Capture the cell that displays the provided text and extract its (X, Y) central coordinate. 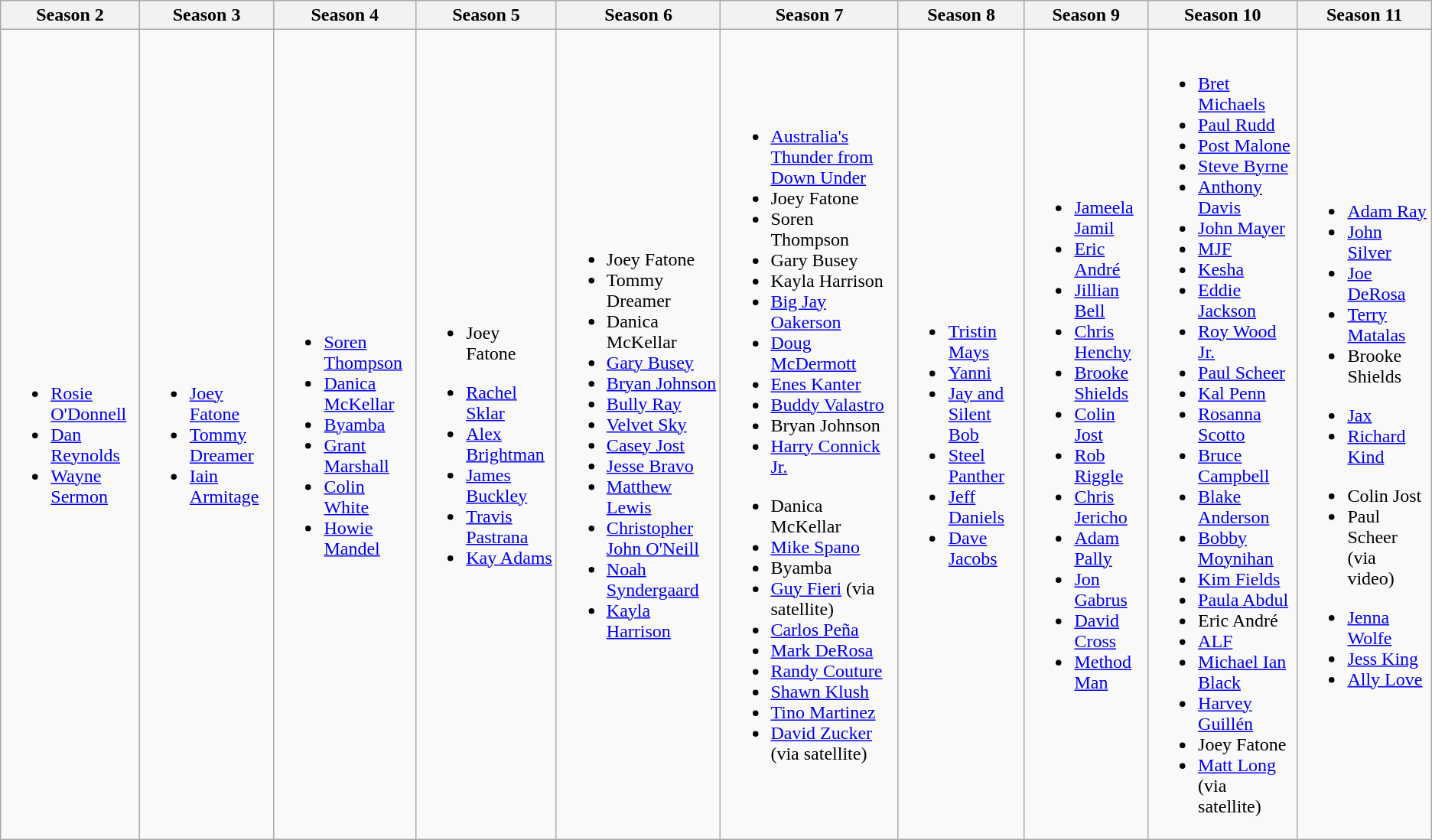
Jameela JamilEric AndréJillian BellChris HenchyBrooke ShieldsColin JostRob RiggleChris JerichoAdam PallyJon GabrusDavid CrossMethod Man (1086, 435)
Season 10 (1222, 15)
Soren ThompsonDanica McKellarByambaGrant MarshallColin WhiteHowie Mandel (345, 435)
Adam RayJohn SilverJoe DeRosaTerry MatalasBrooke ShieldsJaxRichard KindColin JostPaul Scheer (via video)Jenna WolfeJess KingAlly Love (1365, 435)
Season 5 (487, 15)
Season 7 (809, 15)
Season 9 (1086, 15)
Season 2 (70, 15)
Season 3 (207, 15)
Joey FatoneRachel SklarAlex BrightmanJames BuckleyTravis PastranaKay Adams (487, 435)
Season 4 (345, 15)
Joey FatoneTommy DreamerIain Armitage (207, 435)
Season 6 (638, 15)
Season 11 (1365, 15)
Rosie O'DonnellDan ReynoldsWayne Sermon (70, 435)
Tristin MaysYanniJay and Silent BobSteel PantherJeff DanielsDave Jacobs (961, 435)
Season 8 (961, 15)
